Return the [X, Y] coordinate for the center point of the cell that contains the specified text.  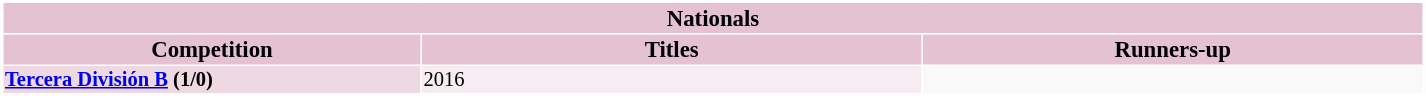
Competition [212, 50]
2016 [672, 80]
Nationals [713, 18]
Titles [672, 50]
Runners-up [1173, 50]
Tercera División B (1/0) [212, 80]
